Find where the given text appears and provide that cell's center as [X, Y] coordinate. 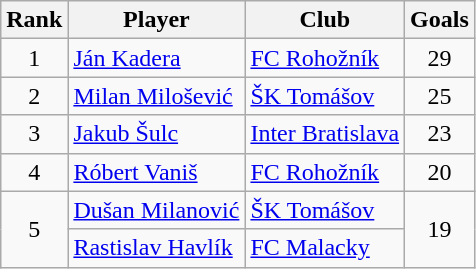
4 [34, 172]
Rastislav Havlík [156, 248]
Dušan Milanović [156, 210]
Ján Kadera [156, 58]
Inter Bratislava [325, 134]
FC Malacky [325, 248]
3 [34, 134]
29 [440, 58]
Milan Milošević [156, 96]
Róbert Vaniš [156, 172]
Player [156, 20]
5 [34, 229]
Club [325, 20]
20 [440, 172]
19 [440, 229]
Jakub Šulc [156, 134]
25 [440, 96]
Rank [34, 20]
23 [440, 134]
2 [34, 96]
Goals [440, 20]
1 [34, 58]
